Search for the cell housing the specified text and yield its [X, Y] center coordinate. 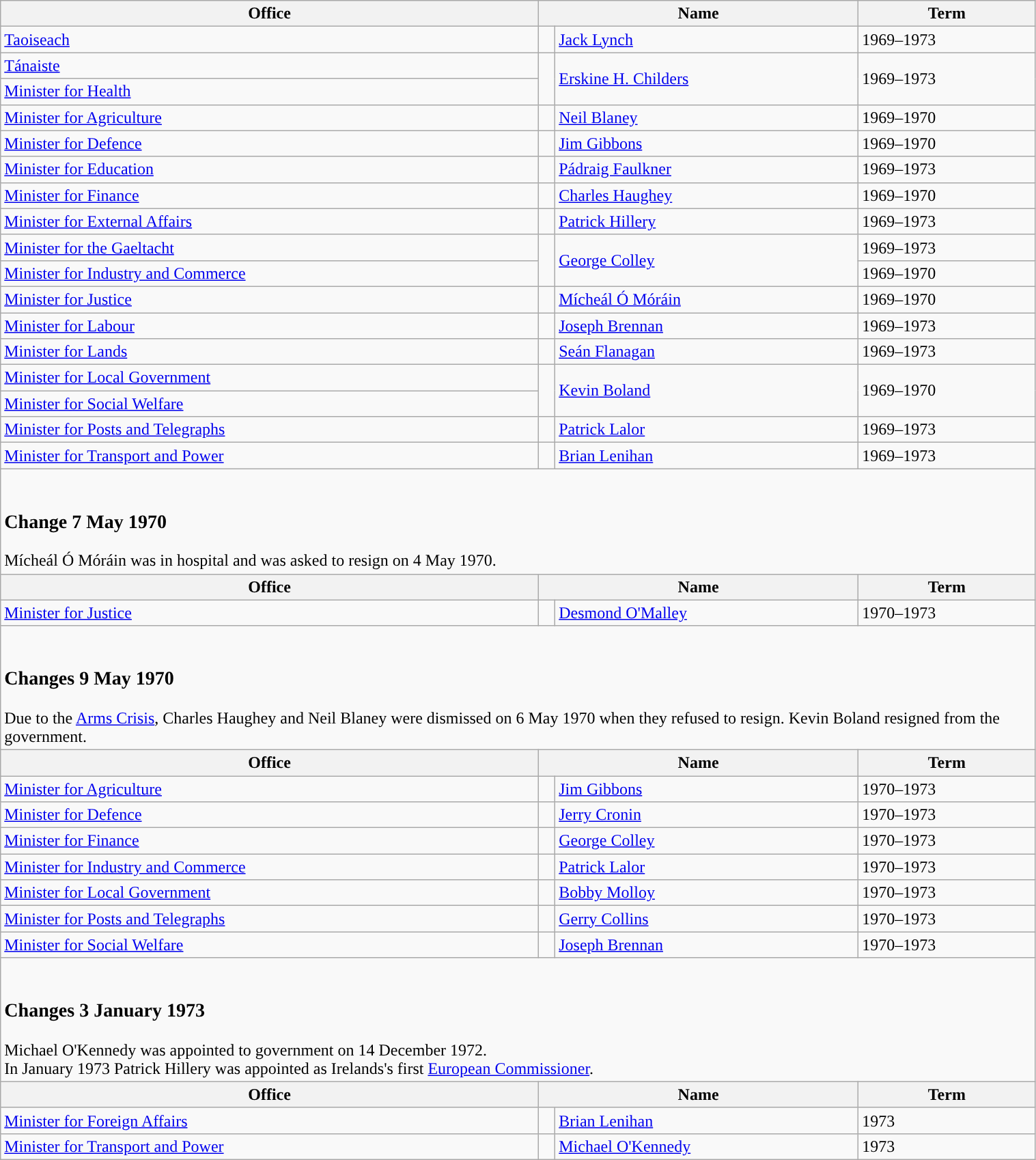
Jerry Cronin [707, 815]
Tánaiste [270, 66]
Erskine H. Childers [707, 79]
Kevin Boland [707, 391]
Michael O'Kennedy [707, 1146]
Desmond O'Malley [707, 613]
Neil Blaney [707, 118]
Taoiseach [270, 40]
Minister for Health [270, 92]
Pádraig Faulkner [707, 169]
Minister for Lands [270, 352]
Minister for External Affairs [270, 221]
Seán Flanagan [707, 352]
Jack Lynch [707, 40]
Gerry Collins [707, 919]
Minister for Foreign Affairs [270, 1120]
Mícheál Ó Móráin [707, 299]
Patrick Hillery [707, 221]
Minister for Education [270, 169]
Charles Haughey [707, 195]
Bobby Molloy [707, 893]
Minister for Labour [270, 326]
Change 7 May 1970Mícheál Ó Móráin was in hospital and was asked to resign on 4 May 1970. [518, 521]
Minister for the Gaeltacht [270, 247]
